Output the [X, Y] coordinate of the center of the cell containing the given text.  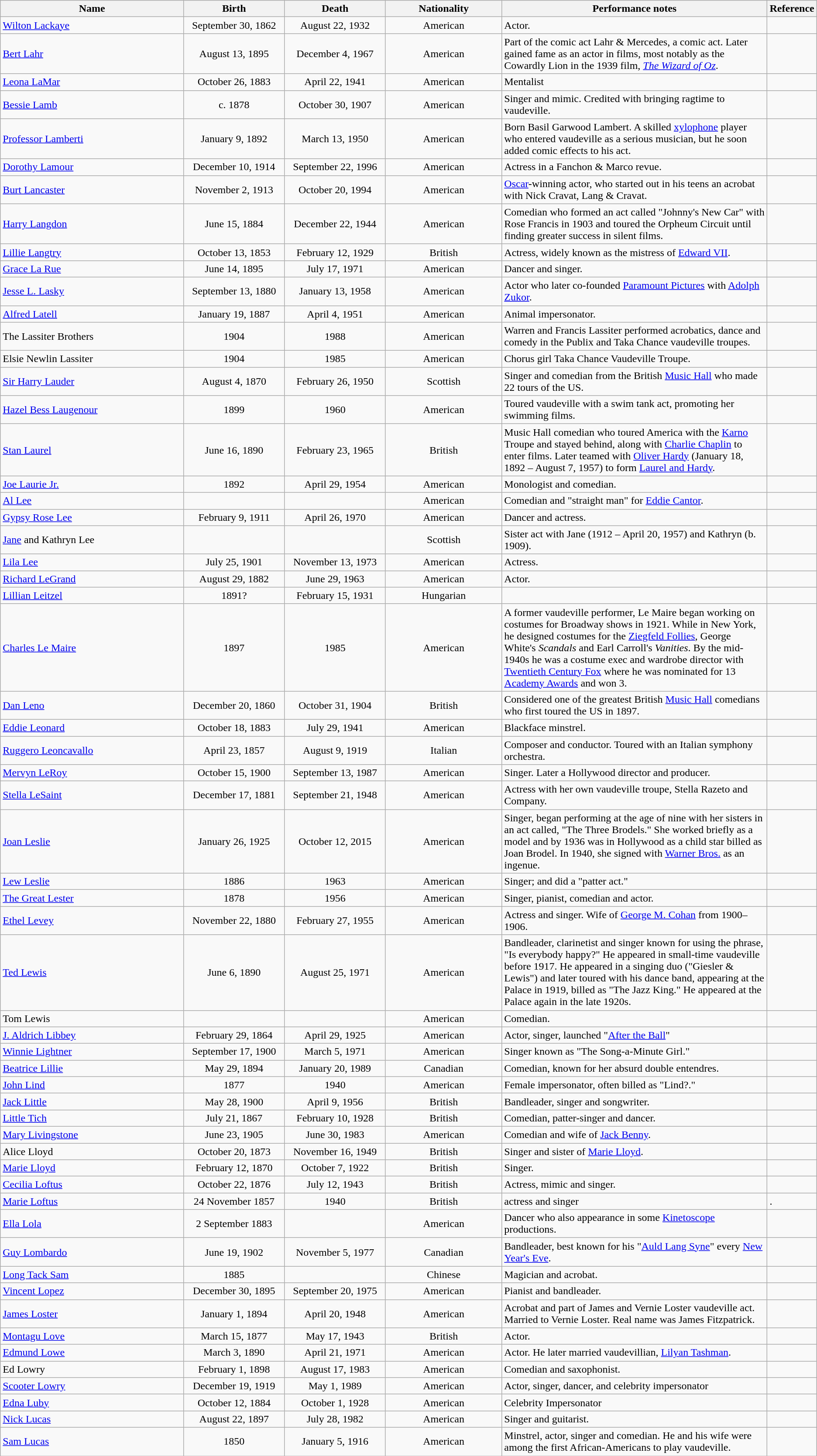
Oscar-winning actor, who started out in his teens an acrobat with Nick Cravat, Lang & Cravat. [635, 189]
James Loster [92, 1314]
September 13, 1987 [335, 773]
June 15, 1884 [234, 224]
January 13, 1958 [335, 291]
February 29, 1864 [234, 1035]
December 10, 1914 [234, 167]
Alfred Latell [92, 314]
Tom Lewis [92, 1019]
Name [92, 9]
Charles Le Maire [92, 647]
1899 [234, 410]
May 17, 1943 [335, 1336]
October 20, 1994 [335, 189]
Comedian and saxophonist. [635, 1369]
Winnie Lightner [92, 1052]
September 20, 1975 [335, 1291]
Ethel Levey [92, 920]
Composer and conductor. Toured with an Italian symphony orchestra. [635, 750]
Blackface minstrel. [635, 728]
Performance notes [635, 9]
Singer and comedian from the British Music Hall who made 22 tours of the US. [635, 381]
Dancer and actress. [635, 517]
Italian [443, 750]
June 16, 1890 [234, 450]
Singer and sister of Marie Lloyd. [635, 1151]
Elsie Newlin Lassiter [92, 359]
November 13, 1973 [335, 562]
April 20, 1948 [335, 1314]
February 15, 1931 [335, 595]
1885 [234, 1275]
Singer known as "The Song-a-Minute Girl." [635, 1052]
Chorus girl Taka Chance Vaudeville Troupe. [635, 359]
August 17, 1983 [335, 1369]
Dorothy Lamour [92, 167]
1892 [234, 484]
Warren and Francis Lassiter performed acrobatics, dance and comedy in the Publix and Taka Chance vaudeville troupes. [635, 337]
November 2, 1913 [234, 189]
September 21, 1948 [335, 796]
Singer. Later a Hollywood director and producer. [635, 773]
February 10, 1928 [335, 1118]
Lila Lee [92, 562]
March 13, 1950 [335, 139]
December 17, 1881 [234, 796]
2 September 1883 [234, 1224]
Actress. [635, 562]
February 1, 1898 [234, 1369]
Lew Leslie [92, 882]
August 22, 1897 [234, 1419]
Sister act with Jane (1912 – April 20, 1957) and Kathryn (b. 1909). [635, 540]
Singer and mimic. Credited with bringing ragtime to vaudeville. [635, 105]
Actress and singer. Wife of George M. Cohan from 1900–1906. [635, 920]
June 30, 1983 [335, 1135]
February 12, 1929 [335, 252]
Singer; and did a "patter act." [635, 882]
April 29, 1954 [335, 484]
Mentalist [635, 82]
Singer. [635, 1168]
Hungarian [443, 595]
December 30, 1895 [234, 1291]
October 22, 1876 [234, 1185]
Actress, widely known as the mistress of Edward VII. [635, 252]
April 4, 1951 [335, 314]
Burt Lancaster [92, 189]
August 9, 1919 [335, 750]
Leona LaMar [92, 82]
June 19, 1902 [234, 1252]
June 6, 1890 [234, 973]
Lillian Leitzel [92, 595]
May 29, 1894 [234, 1068]
September 22, 1996 [335, 167]
Chinese [443, 1275]
September 13, 1880 [234, 291]
February 23, 1965 [335, 450]
December 20, 1860 [234, 705]
Stella LeSaint [92, 796]
Joan Leslie [92, 841]
November 16, 1949 [335, 1151]
June 23, 1905 [234, 1135]
Scooter Lowry [92, 1386]
April 21, 1971 [335, 1353]
October 7, 1922 [335, 1168]
1891? [234, 595]
Minstrel, actor, singer and comedian. He and his wife were among the first African-Americans to play vaudeville. [635, 1441]
actress and singer [635, 1201]
Reference [792, 9]
Al Lee [92, 501]
Actor, singer, dancer, and celebrity impersonator [635, 1386]
November 22, 1880 [234, 920]
John Lind [92, 1085]
Nick Lucas [92, 1419]
April 22, 1941 [335, 82]
Dancer and singer. [635, 269]
Eddie Leonard [92, 728]
Monologist and comedian. [635, 484]
October 12, 1884 [234, 1402]
Professor Lamberti [92, 139]
October 1, 1928 [335, 1402]
Ted Lewis [92, 973]
Alice Lloyd [92, 1151]
Marie Loftus [92, 1201]
April 26, 1970 [335, 517]
1963 [335, 882]
March 5, 1971 [335, 1052]
February 26, 1950 [335, 381]
March 15, 1877 [234, 1336]
Joe Laurie Jr. [92, 484]
Pianist and bandleader. [635, 1291]
Dan Leno [92, 705]
Actor, singer, launched "After the Ball" [635, 1035]
Vincent Lopez [92, 1291]
Birth [234, 9]
July 21, 1867 [234, 1118]
Edmund Lowe [92, 1353]
1877 [234, 1085]
Bandleader, best known for his "Auld Lang Syne" every New Year's Eve. [635, 1252]
Guy Lombardo [92, 1252]
August 22, 1932 [335, 25]
Mervyn LeRoy [92, 773]
July 25, 1901 [234, 562]
Comedian and wife of Jack Benny. [635, 1135]
Singer and guitarist. [635, 1419]
Bandleader, singer and songwriter. [635, 1101]
Hazel Bess Laugenour [92, 410]
Considered one of the greatest British Music Hall comedians who first toured the US in 1897. [635, 705]
October 18, 1883 [234, 728]
Wilton Lackaye [92, 25]
Sam Lucas [92, 1441]
1850 [234, 1441]
Actress with her own vaudeville troupe, Stella Razeto and Company. [635, 796]
January 9, 1892 [234, 139]
June 29, 1963 [335, 579]
Mary Livingstone [92, 1135]
Ella Lola [92, 1224]
Toured vaudeville with a swim tank act, promoting her swimming films. [635, 410]
October 26, 1883 [234, 82]
August 29, 1882 [234, 579]
Magician and acrobat. [635, 1275]
August 25, 1971 [335, 973]
Jack Little [92, 1101]
J. Aldrich Libbey [92, 1035]
1886 [234, 882]
April 9, 1956 [335, 1101]
c. 1878 [234, 105]
April 23, 1857 [234, 750]
November 5, 1977 [335, 1252]
June 14, 1895 [234, 269]
March 3, 1890 [234, 1353]
May 1, 1989 [335, 1386]
Lillie Langtry [92, 252]
1897 [234, 647]
January 26, 1925 [234, 841]
October 20, 1873 [234, 1151]
Comedian, patter-singer and dancer. [635, 1118]
Born Basil Garwood Lambert. A skilled xylophone player who entered vaudeville as a serious musician, but he soon added comic effects to his act. [635, 139]
Little Tich [92, 1118]
Edna Luby [92, 1402]
Dancer who also appearance in some Kinetoscope productions. [635, 1224]
The Great Lester [92, 898]
Richard LeGrand [92, 579]
Death [335, 9]
May 28, 1900 [234, 1101]
December 22, 1944 [335, 224]
April 29, 1925 [335, 1035]
February 9, 1911 [234, 517]
January 1, 1894 [234, 1314]
Marie Lloyd [92, 1168]
Acrobat and part of James and Vernie Loster vaudeville act. Married to Vernie Loster. Real name was James Fitzpatrick. [635, 1314]
Comedian and "straight man" for Eddie Cantor. [635, 501]
Actress in a Fanchon & Marco revue. [635, 167]
July 28, 1982 [335, 1419]
Ruggero Leoncavallo [92, 750]
Harry Langdon [92, 224]
Long Tack Sam [92, 1275]
July 17, 1971 [335, 269]
Female impersonator, often billed as "Lind?." [635, 1085]
August 13, 1895 [234, 54]
Montagu Love [92, 1336]
October 30, 1907 [335, 105]
Actor who later co-founded Paramount Pictures with Adolph Zukor. [635, 291]
January 5, 1916 [335, 1441]
. [792, 1201]
Sir Harry Lauder [92, 381]
July 29, 1941 [335, 728]
October 13, 1853 [234, 252]
Singer, pianist, comedian and actor. [635, 898]
Jesse L. Lasky [92, 291]
December 19, 1919 [234, 1386]
Comedian. [635, 1019]
February 12, 1870 [234, 1168]
Grace La Rue [92, 269]
January 19, 1887 [234, 314]
Bert Lahr [92, 54]
July 12, 1943 [335, 1185]
24 November 1857 [234, 1201]
September 17, 1900 [234, 1052]
September 30, 1862 [234, 25]
1956 [335, 898]
January 20, 1989 [335, 1068]
October 12, 2015 [335, 841]
February 27, 1955 [335, 920]
Comedian, known for her absurd double entendres. [635, 1068]
Jane and Kathryn Lee [92, 540]
October 15, 1900 [234, 773]
1878 [234, 898]
Gypsy Rose Lee [92, 517]
Bessie Lamb [92, 105]
Ed Lowry [92, 1369]
Stan Laurel [92, 450]
The Lassiter Brothers [92, 337]
Celebrity Impersonator [635, 1402]
Nationality [443, 9]
Animal impersonator. [635, 314]
1988 [335, 337]
Actor. He later married vaudevillian, Lilyan Tashman. [635, 1353]
October 31, 1904 [335, 705]
Actress, mimic and singer. [635, 1185]
1960 [335, 410]
Beatrice Lillie [92, 1068]
August 4, 1870 [234, 381]
Cecilia Loftus [92, 1185]
December 4, 1967 [335, 54]
